Return the (X, Y) coordinate for the center point of the cell that contains the specified text.  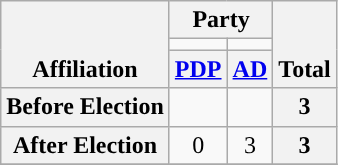
0 (198, 145)
PDP (198, 69)
After Election (86, 145)
Affiliation (86, 44)
Before Election (86, 107)
AD (250, 69)
Total (305, 44)
Party (220, 20)
